Determine the (x, y) coordinate at the center of the cell enclosing the given text.  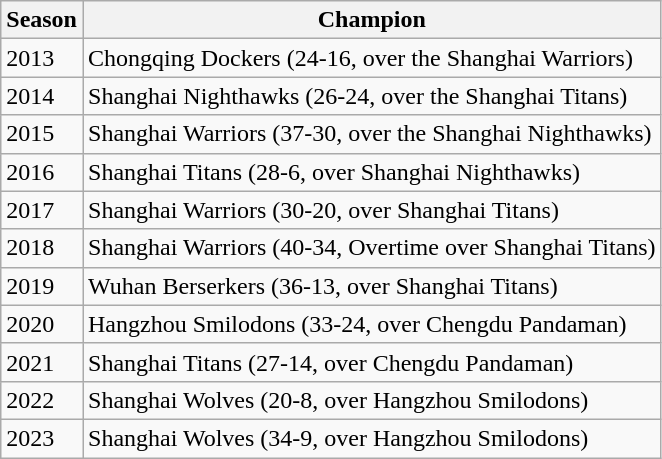
2021 (42, 362)
Season (42, 20)
2013 (42, 58)
2020 (42, 324)
Chongqing Dockers (24-16, over the Shanghai Warriors) (372, 58)
Shanghai Titans (28-6, over Shanghai Nighthawks) (372, 172)
Shanghai Titans (27-14, over Chengdu Pandaman) (372, 362)
Shanghai Nighthawks (26-24, over the Shanghai Titans) (372, 96)
2023 (42, 438)
Hangzhou Smilodons (33-24, over Chengdu Pandaman) (372, 324)
2016 (42, 172)
Shanghai Warriors (40-34, Overtime over Shanghai Titans) (372, 248)
2018 (42, 248)
2022 (42, 400)
Wuhan Berserkers (36-13, over Shanghai Titans) (372, 286)
Shanghai Warriors (37-30, over the Shanghai Nighthawks) (372, 134)
Shanghai Wolves (20-8, over Hangzhou Smilodons) (372, 400)
Shanghai Warriors (30-20, over Shanghai Titans) (372, 210)
2015 (42, 134)
Shanghai Wolves (34-9, over Hangzhou Smilodons) (372, 438)
Champion (372, 20)
2014 (42, 96)
2017 (42, 210)
2019 (42, 286)
